Determine the (x, y) coordinate at the center of the cell enclosing the given text.  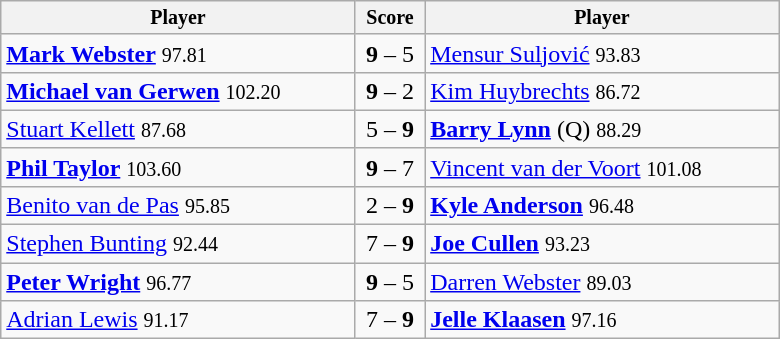
Joe Cullen 93.23 (602, 244)
Kim Huybrechts 86.72 (602, 91)
Benito van de Pas 95.85 (178, 205)
Score (390, 18)
Stephen Bunting 92.44 (178, 244)
9 – 7 (390, 167)
Peter Wright 96.77 (178, 282)
Adrian Lewis 91.17 (178, 320)
Kyle Anderson 96.48 (602, 205)
2 – 9 (390, 205)
Mark Webster 97.81 (178, 53)
Mensur Suljović 93.83 (602, 53)
Barry Lynn (Q) 88.29 (602, 129)
Michael van Gerwen 102.20 (178, 91)
Darren Webster 89.03 (602, 282)
Jelle Klaasen 97.16 (602, 320)
Phil Taylor 103.60 (178, 167)
5 – 9 (390, 129)
Stuart Kellett 87.68 (178, 129)
Vincent van der Voort 101.08 (602, 167)
9 – 2 (390, 91)
